Return [x, y] of the center of cell containing provided text 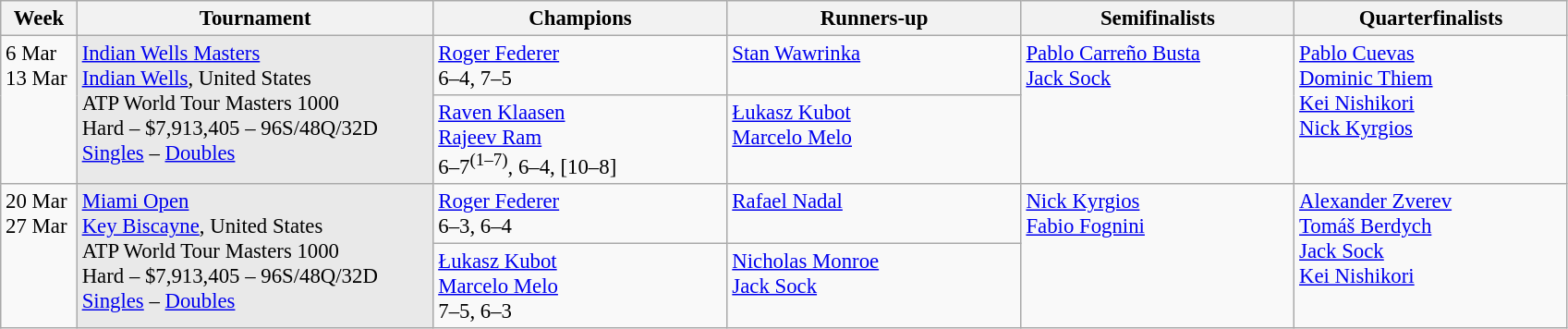
Runners-up [874, 18]
6 Mar13 Mar [39, 111]
Semifinalists [1158, 18]
Rafael Nadal [874, 214]
Nicholas Monroe Jack Sock [874, 286]
Stan Wawrinka [874, 67]
Łukasz Kubot Marcelo Melo [874, 140]
Quarterfinalists [1431, 18]
20 Mar27 Mar [39, 256]
Pablo Carreño Busta Jack Sock [1158, 111]
Tournament [255, 18]
Week [39, 18]
Miami Open Key Biscayne, United StatesATP World Tour Masters 1000Hard – $7,913,405 – 96S/48Q/32D Singles – Doubles [255, 256]
Roger Federer 6–3, 6–4 [580, 214]
Alexander Zverev Tomáš Berdych Jack Sock Kei Nishikori [1431, 256]
Łukasz Kubot Marcelo Melo7–5, 6–3 [580, 286]
Pablo Cuevas Dominic Thiem Kei Nishikori Nick Kyrgios [1431, 111]
Indian Wells Masters Indian Wells, United StatesATP World Tour Masters 1000Hard – $7,913,405 – 96S/48Q/32D Singles – Doubles [255, 111]
Champions [580, 18]
Roger Federer 6–4, 7–5 [580, 67]
Nick Kyrgios Fabio Fognini [1158, 256]
Raven Klaasen Rajeev Ram6–7(1–7), 6–4, [10–8] [580, 140]
